Extract the (x, y) coordinate from the center of the cell holding the provided text.  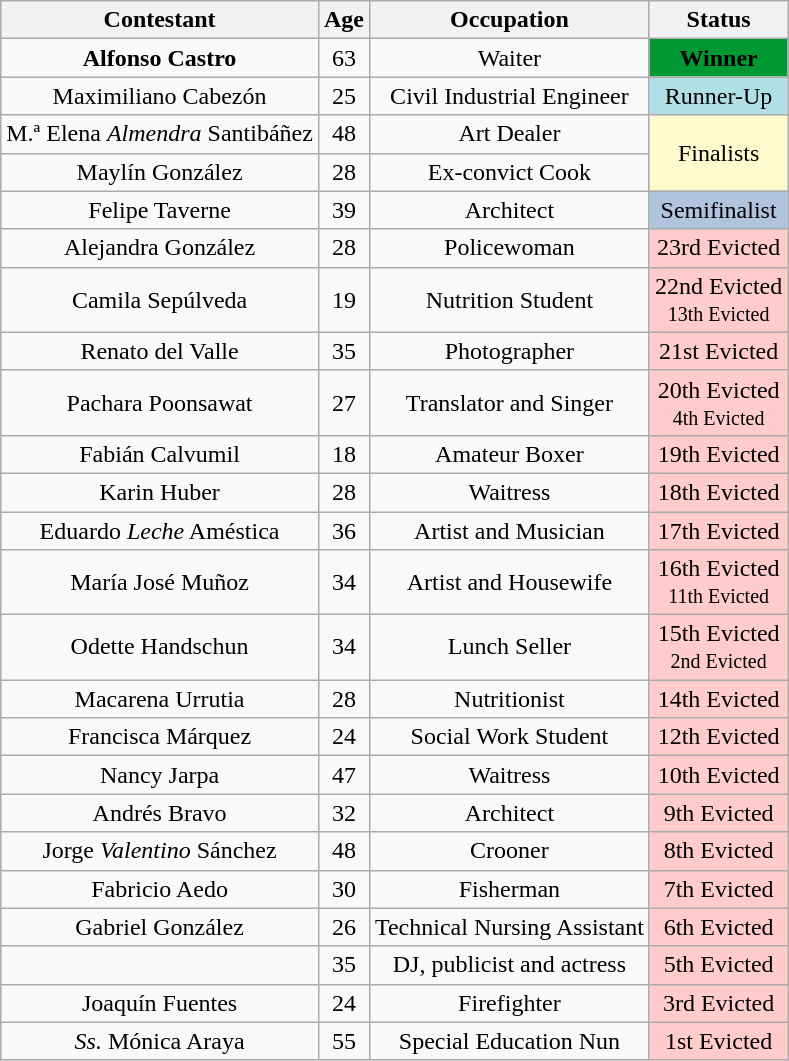
Contestant (160, 20)
9th Evicted (718, 813)
19 (344, 300)
Camila Sepúlveda (160, 300)
19th Evicted (718, 454)
Firefighter (509, 1003)
27 (344, 402)
Joaquín Fuentes (160, 1003)
10th Evicted (718, 775)
Francisca Márquez (160, 737)
39 (344, 210)
14th Evicted (718, 699)
Artist and Housewife (509, 582)
6th Evicted (718, 927)
Ex-convict Cook (509, 172)
5th Evicted (718, 965)
15th Evicted2nd Evicted (718, 648)
32 (344, 813)
12th Evicted (718, 737)
16th Evicted11th Evicted (718, 582)
Civil Industrial Engineer (509, 96)
55 (344, 1041)
Winner (718, 58)
8th Evicted (718, 851)
Jorge Valentino Sánchez (160, 851)
22nd Evicted13th Evicted (718, 300)
Occupation (509, 20)
26 (344, 927)
Odette Handschun (160, 648)
Special Education Nun (509, 1041)
Amateur Boxer (509, 454)
Alfonso Castro (160, 58)
21st Evicted (718, 351)
Pachara Poonsawat (160, 402)
Alejandra González (160, 248)
7th Evicted (718, 889)
Fisherman (509, 889)
Nutritionist (509, 699)
Eduardo Leche Améstica (160, 531)
Gabriel González (160, 927)
Karin Huber (160, 492)
36 (344, 531)
18th Evicted (718, 492)
47 (344, 775)
Macarena Urrutia (160, 699)
Technical Nursing Assistant (509, 927)
Maylín González (160, 172)
Social Work Student (509, 737)
Artist and Musician (509, 531)
Finalists (718, 153)
Runner-Up (718, 96)
30 (344, 889)
Photographer (509, 351)
Renato del Valle (160, 351)
25 (344, 96)
Waiter (509, 58)
Lunch Seller (509, 648)
20th Evicted4th Evicted (718, 402)
Andrés Bravo (160, 813)
Status (718, 20)
Policewoman (509, 248)
Art Dealer (509, 134)
María José Muñoz (160, 582)
Semifinalist (718, 210)
63 (344, 58)
18 (344, 454)
23rd Evicted (718, 248)
Fabián Calvumil (160, 454)
Maximiliano Cabezón (160, 96)
3rd Evicted (718, 1003)
Translator and Singer (509, 402)
1st Evicted (718, 1041)
Ss. Mónica Araya (160, 1041)
Age (344, 20)
17th Evicted (718, 531)
M.ª Elena Almendra Santibáñez (160, 134)
Fabricio Aedo (160, 889)
Crooner (509, 851)
Nutrition Student (509, 300)
Felipe Taverne (160, 210)
DJ, publicist and actress (509, 965)
Nancy Jarpa (160, 775)
